Output the [X, Y] coordinate of the center of the cell containing the given text.  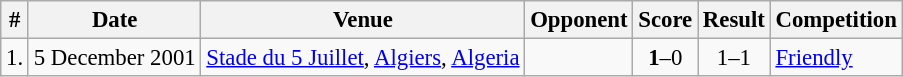
1–0 [666, 58]
Competition [836, 20]
Opponent [579, 20]
Date [114, 20]
1–1 [734, 58]
1. [15, 58]
Result [734, 20]
# [15, 20]
Friendly [836, 58]
Venue [363, 20]
5 December 2001 [114, 58]
Score [666, 20]
Stade du 5 Juillet, Algiers, Algeria [363, 58]
